Pinpoint the cell where the given text exists, returning its [x, y] midpoint coordinate. 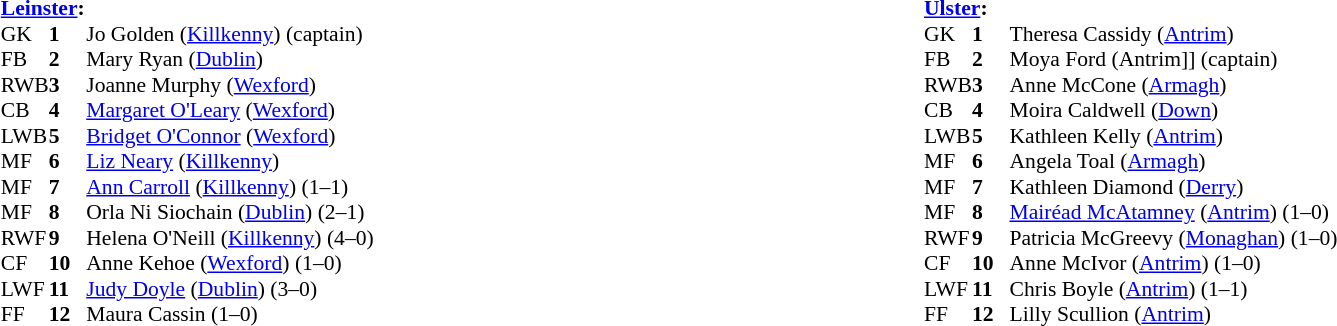
Bridget O'Connor (Wexford) [230, 136]
Anne Kehoe (Wexford) (1–0) [230, 263]
Jo Golden (Killkenny) (captain) [230, 34]
Helena O'Neill (Killkenny) (4–0) [230, 238]
Liz Neary (Killkenny) [230, 161]
Orla Ni Siochain (Dublin) (2–1) [230, 213]
Margaret O'Leary (Wexford) [230, 111]
Ann Carroll (Killkenny) (1–1) [230, 187]
Joanne Murphy (Wexford) [230, 85]
Judy Doyle (Dublin) (3–0) [230, 289]
Mary Ryan (Dublin) [230, 59]
